Locate the cell with the specified text and output its [X, Y] center coordinate. 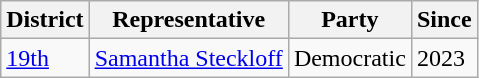
Representative [188, 20]
Democratic [350, 58]
Since [444, 20]
District [45, 20]
Samantha Steckloff [188, 58]
Party [350, 20]
19th [45, 58]
2023 [444, 58]
